Provide the [x, y] coordinate of the cell's center where the given text is located.  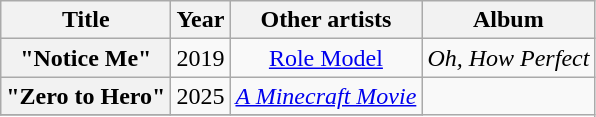
Role Model [326, 58]
Other artists [326, 20]
Year [200, 20]
Oh, How Perfect [508, 58]
2019 [200, 58]
Album [508, 20]
2025 [200, 96]
A Minecraft Movie [326, 96]
Title [86, 20]
"Notice Me" [86, 58]
"Zero to Hero" [86, 96]
